Return the [X, Y] coordinate for the center point of the cell that contains the specified text.  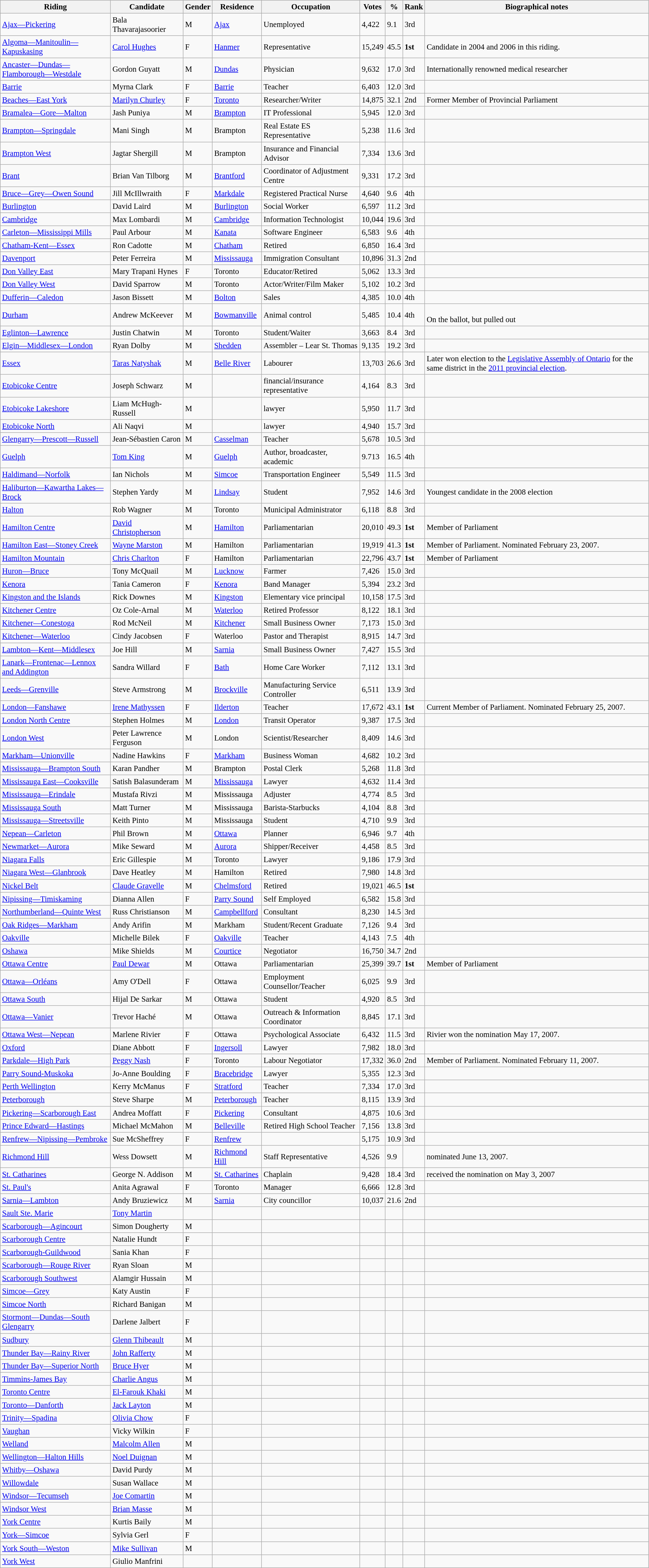
Municipal Administrator [311, 510]
Labourer [311, 364]
Glenn Thibeault [147, 1340]
Stratford [237, 1087]
Rick Downes [147, 597]
Courtice [237, 951]
Paul Dewar [147, 964]
Manufacturing Service Controller [311, 689]
Nickel Belt [55, 886]
Ajax—Pickering [55, 25]
Ingersoll [237, 1048]
4,640 [373, 193]
received the nomination on May 3, 2007 [537, 1174]
Mike Seward [147, 847]
Bath [237, 667]
Gordon Guyatt [147, 69]
Vicky Wilkin [147, 1431]
Joe Hill [147, 649]
23.2 [394, 584]
11.4 [394, 781]
Tony McQuail [147, 571]
Marlene Rivier [147, 1035]
9,632 [373, 69]
6,946 [373, 834]
46.5 [394, 886]
Brampton—Springdale [55, 131]
Educator/Retired [311, 271]
Votes [373, 7]
Vaughan [55, 1431]
13.8 [394, 1126]
8,122 [373, 610]
Liam McHugh-Russell [147, 408]
Keith Pinto [147, 821]
Mississauga East—Cooksville [55, 781]
Carol Hughes [147, 47]
6,666 [373, 1187]
London North Centre [55, 720]
9.7 [394, 834]
Kingston and the Islands [55, 597]
Steve Sharpe [147, 1100]
Real Estate ES Representative [311, 131]
Haliburton—Kawartha Lakes—Brock [55, 492]
Bruce Hyer [147, 1366]
20,010 [373, 527]
18.1 [394, 610]
Casselman [237, 439]
Steve Armstrong [147, 689]
Giulio Manfrini [147, 1561]
26.6 [394, 364]
Candidate in 2004 and 2006 in this riding. [537, 47]
4,104 [373, 808]
Pickering [237, 1113]
21.6 [394, 1200]
5,485 [373, 315]
Simcoe [237, 475]
Ancaster—Dundas—Flamborough—Westdale [55, 69]
6,403 [373, 87]
9.713 [373, 457]
Wayne Marston [147, 545]
Kitchener—Conestoga [55, 623]
Oxford [55, 1048]
John Rafferty [147, 1353]
Beaches—East York [55, 100]
Shedden [237, 346]
Kanata [237, 232]
9,186 [373, 860]
Haldimand—Norfolk [55, 475]
Diane Abbott [147, 1048]
Bolton [237, 298]
Mississauga—Brampton South [55, 769]
York Centre [55, 1522]
Etobicoke North [55, 426]
Alamgir Hussain [147, 1278]
10.4 [394, 315]
8.4 [394, 333]
Timmins-James Bay [55, 1379]
Lanark—Frontenac—Lennox and Addington [55, 667]
10,896 [373, 258]
Irene Mathyssen [147, 707]
7,426 [373, 571]
Parkdale—High Park [55, 1061]
49.3 [394, 527]
5,062 [373, 271]
8,230 [373, 912]
11.2 [394, 206]
11.6 [394, 131]
25,399 [373, 964]
5,950 [373, 408]
17.9 [394, 860]
Shipper/Receiver [311, 847]
Northumberland—Quinte West [55, 912]
Riding [55, 7]
Stephen Yardy [147, 492]
Mike Sullivan [147, 1548]
16.4 [394, 245]
Kurtis Baily [147, 1522]
Markham—Unionville [55, 755]
16,750 [373, 951]
Ottawa—Vanier [55, 1017]
York West [55, 1561]
Bruce—Grey—Owen Sound [55, 193]
Hamilton Mountain [55, 558]
Matt Turner [147, 808]
Russ Christianson [147, 912]
6,511 [373, 689]
Andrew McKeever [147, 315]
London West [55, 738]
Karan Pandher [147, 769]
Whitby—Oshawa [55, 1470]
4,385 [373, 298]
Ottawa West—Nepean [55, 1035]
Parry Sound-Muskoka [55, 1074]
Brockville [237, 689]
5,175 [373, 1139]
7,952 [373, 492]
6,025 [373, 982]
Pastor and Therapist [311, 636]
Member of Parliament. Nominated February 23, 2007. [537, 545]
19.6 [394, 219]
Author, broadcaster, academic [311, 457]
Sarnia—Lambton [55, 1200]
12.8 [394, 1187]
Labour Negotiator [311, 1061]
Andrea Moffatt [147, 1113]
19,021 [373, 886]
Darlene Jalbert [147, 1322]
7,173 [373, 623]
Planner [311, 834]
7,980 [373, 873]
Amy O'Dell [147, 982]
Mike Shields [147, 951]
Wess Dowsett [147, 1156]
Internationally renowned medical researcher [537, 69]
Welland [55, 1444]
Halton [55, 510]
7,126 [373, 925]
13.1 [394, 667]
Satish Balasunderam [147, 781]
14.8 [394, 873]
32.1 [394, 100]
Registered Practical Nurse [311, 193]
Katy Austin [147, 1291]
15.5 [394, 649]
Max Lombardi [147, 219]
Glengarry—Prescott—Russell [55, 439]
9,331 [373, 175]
Brantford [237, 175]
Retired Professor [311, 610]
Prince Edward—Hastings [55, 1126]
Mississauga—Erindale [55, 795]
10.9 [394, 1139]
6,597 [373, 206]
Durham [55, 315]
Kitchener [237, 623]
Postal Clerk [311, 769]
Elementary vice principal [311, 597]
Ron Cadotte [147, 245]
7,156 [373, 1126]
York South—Weston [55, 1548]
Toronto Centre [55, 1392]
9,387 [373, 720]
Anita Agrawal [147, 1187]
London—Fanshawe [55, 707]
Mary Trapani Hynes [147, 271]
18.4 [394, 1174]
St. Paul's [55, 1187]
Scarborough Southwest [55, 1278]
Belleville [237, 1126]
43.7 [394, 558]
10.6 [394, 1113]
Mustafa Rivzi [147, 795]
Stormont—Dundas—South Glengarry [55, 1322]
Ilderton [237, 707]
Bramalea—Gore—Malton [55, 113]
4,526 [373, 1156]
Markdale [237, 193]
Jill McIllwraith [147, 193]
Peggy Nash [147, 1061]
IT Professional [311, 113]
4,710 [373, 821]
Band Manager [311, 584]
Scientist/Researcher [311, 738]
Ottawa Centre [55, 964]
Lindsay [237, 492]
17,332 [373, 1061]
Andy Arifin [147, 925]
7.5 [394, 938]
El-Farouk Khaki [147, 1392]
Student/Recent Graduate [311, 925]
17.2 [394, 175]
Chatham-Kent—Essex [55, 245]
Dianna Allen [147, 899]
Charlie Angus [147, 1379]
Kitchener Centre [55, 610]
9.4 [394, 925]
Gender [198, 7]
Unemployed [311, 25]
10.0 [394, 298]
Nepean—Carleton [55, 834]
Etobicoke Lakeshore [55, 408]
14.5 [394, 912]
41.3 [394, 545]
Jack Layton [147, 1405]
Lucknow [237, 571]
5,394 [373, 584]
Dundas [237, 69]
Ryan Dolby [147, 346]
Bowmanville [237, 315]
4,774 [373, 795]
David Christopherson [147, 527]
Joe Comartin [147, 1496]
Oshawa [55, 951]
Youngest candidate in the 2008 election [537, 492]
6,582 [373, 899]
Rank [414, 7]
19,919 [373, 545]
39.7 [394, 964]
Jean-Sébastien Caron [147, 439]
Pickering—Scarborough East [55, 1113]
Jo-Anne Boulding [147, 1074]
Representative [311, 47]
Psychological Associate [311, 1035]
Don Valley West [55, 284]
6,850 [373, 245]
6,583 [373, 232]
Campbellford [237, 912]
15.8 [394, 899]
8.3 [394, 386]
Sandra Willard [147, 667]
Stephen Holmes [147, 720]
Actor/Writer/Film Maker [311, 284]
Huron—Bruce [55, 571]
11.8 [394, 769]
Self Employed [311, 899]
4,164 [373, 386]
David Laird [147, 206]
Home Care Worker [311, 667]
Chaplain [311, 1174]
Brian Masse [147, 1509]
3,663 [373, 333]
Sales [311, 298]
31.3 [394, 258]
15,249 [373, 47]
Researcher/Writer [311, 100]
Sania Khan [147, 1252]
Bracebridge [237, 1074]
Perth Wellington [55, 1087]
Tom King [147, 457]
York—Simcoe [55, 1535]
% [394, 7]
Myrna Clark [147, 87]
4,422 [373, 25]
Rod McNeil [147, 623]
Trinity—Spadina [55, 1418]
Retired High School Teacher [311, 1126]
Willowdale [55, 1483]
Simcoe North [55, 1304]
5,268 [373, 769]
Scarborough—Rouge River [55, 1265]
financial/insurance representative [311, 386]
36.0 [394, 1061]
Ottawa—Orléans [55, 982]
Candidate [147, 7]
Immigration Consultant [311, 258]
14,875 [373, 100]
Member of Parliament. Nominated February 11, 2007. [537, 1061]
Sudbury [55, 1340]
Student/Waiter [311, 333]
Simon Dougherty [147, 1226]
Noel Duignan [147, 1457]
David Sparrow [147, 284]
Kingston [237, 597]
Peter Ferreira [147, 258]
Ryan Sloan [147, 1265]
Olivia Chow [147, 1418]
7,982 [373, 1048]
Claude Gravelle [147, 886]
Essex [55, 364]
Insurance and Financial Advisor [311, 153]
Employment Counsellor/Teacher [311, 982]
Richard Banigan [147, 1304]
43.1 [394, 707]
Taras Natyshak [147, 364]
Brampton West [55, 153]
Sue McSheffrey [147, 1139]
4,632 [373, 781]
Michelle Bilek [147, 938]
Cindy Jacobsen [147, 636]
Elgin—Middlesex—London [55, 346]
4,940 [373, 426]
Bala Thavarajasoorier [147, 25]
10,044 [373, 219]
4,143 [373, 938]
Justin Chatwin [147, 333]
Scarborough Centre [55, 1239]
Current Member of Parliament. Nominated February 25, 2007. [537, 707]
4,875 [373, 1113]
Carleton—Mississippi Mills [55, 232]
Mississauga—Streetsville [55, 821]
10,037 [373, 1200]
9.1 [394, 25]
Farmer [311, 571]
7,112 [373, 667]
Sault Ste. Marie [55, 1213]
Aurora [237, 847]
4,458 [373, 847]
Chris Charlton [147, 558]
Belle River [237, 364]
Physician [311, 69]
8,409 [373, 738]
David Purdy [147, 1470]
Chelmsford [237, 886]
Nadine Hawkins [147, 755]
Don Valley East [55, 271]
Hamilton East—Stoney Creek [55, 545]
13,703 [373, 364]
Leeds—Grenville [55, 689]
Adjuster [311, 795]
Trevor Haché [147, 1017]
Ali Naqvi [147, 426]
Social Worker [311, 206]
nominated June 13, 2007. [537, 1156]
34.7 [394, 951]
Malcolm Allen [147, 1444]
Scarborough-Guildwood [55, 1252]
Oz Cole-Arnal [147, 610]
8,915 [373, 636]
Mani Singh [147, 131]
15.7 [394, 426]
Sylvia Gerl [147, 1535]
Renfrew—Nipissing—Pembroke [55, 1139]
Jagtar Shergill [147, 153]
Ajax [237, 25]
17,672 [373, 707]
Coordinator of Adjustment Centre [311, 175]
Negotiator [311, 951]
Peter Lawrence Ferguson [147, 738]
Later won election to the Legislative Assembly of Ontario for the same district in the 2011 provincial election. [537, 364]
13.3 [394, 271]
10,158 [373, 597]
City councillor [311, 1200]
Andy Bruziewicz [147, 1200]
18.0 [394, 1048]
Transit Operator [311, 720]
Software Engineer [311, 232]
Kerry McManus [147, 1087]
Parry Sound [237, 899]
Scarborough—Agincourt [55, 1226]
Thunder Bay—Superior North [55, 1366]
Tania Cameron [147, 584]
Marilyn Churley [147, 100]
Animal control [311, 315]
12.3 [394, 1074]
Toronto—Danforth [55, 1405]
Etobicoke Centre [55, 386]
Chatham [237, 245]
Assembler – Lear St. Thomas [311, 346]
13.6 [394, 153]
Brian Van Tilborg [147, 175]
Davenport [55, 258]
5,945 [373, 113]
10.5 [394, 439]
Susan Wallace [147, 1483]
17.1 [394, 1017]
Outreach & Information Coordinator [311, 1017]
5,355 [373, 1074]
Lambton—Kent—Middlesex [55, 649]
Biographical notes [537, 7]
19.2 [394, 346]
Niagara West—Glanbrook [55, 873]
4,920 [373, 999]
Eric Gillespie [147, 860]
4,682 [373, 755]
Renfrew [237, 1139]
Mississauga South [55, 808]
Newmarket—Aurora [55, 847]
George N. Addison [147, 1174]
Information Technologist [311, 219]
45.5 [394, 47]
11.7 [394, 408]
Jason Bissett [147, 298]
Thunder Bay—Rainy River [55, 1353]
Residence [237, 7]
Paul Arbour [147, 232]
7,427 [373, 649]
Jash Puniya [147, 113]
Staff Representative [311, 1156]
Dave Heatley [147, 873]
Kitchener—Waterloo [55, 636]
Manager [311, 1187]
Barista-Starbucks [311, 808]
9,428 [373, 1174]
Windsor West [55, 1509]
Rob Wagner [147, 510]
Business Woman [311, 755]
5,549 [373, 475]
8,115 [373, 1100]
Wellington—Halton Hills [55, 1457]
Hijal De Sarkar [147, 999]
Simcoe—Grey [55, 1291]
Phil Brown [147, 834]
Hamilton Centre [55, 527]
14.7 [394, 636]
Joseph Schwarz [147, 386]
Hanmer [237, 47]
6,118 [373, 510]
Tony Martin [147, 1213]
Former Member of Provincial Parliament [537, 100]
Michael McMahon [147, 1126]
8,845 [373, 1017]
Brant [55, 175]
Ian Nichols [147, 475]
On the ballot, but pulled out [537, 315]
9,135 [373, 346]
Transportation Engineer [311, 475]
Algoma—Manitoulin—Kapuskasing [55, 47]
Rivier won the nomination May 17, 2007. [537, 1035]
6,432 [373, 1035]
Niagara Falls [55, 860]
Dufferin—Caledon [55, 298]
5,102 [373, 284]
Oak Ridges—Markham [55, 925]
5,678 [373, 439]
Natalie Hundt [147, 1239]
Windsor—Tecumseh [55, 1496]
Ottawa South [55, 999]
16.5 [394, 457]
22,796 [373, 558]
Eglinton—Lawrence [55, 333]
Nipissing—Timiskaming [55, 899]
5,238 [373, 131]
Occupation [311, 7]
